Extract the (X, Y) coordinate from the center of the cell holding the provided text.  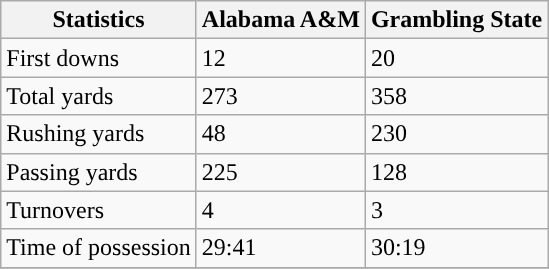
Rushing yards (99, 134)
48 (280, 134)
Total yards (99, 96)
230 (456, 134)
273 (280, 96)
Statistics (99, 20)
29:41 (280, 248)
128 (456, 172)
Passing yards (99, 172)
3 (456, 210)
Alabama A&M (280, 20)
20 (456, 58)
Time of possession (99, 248)
30:19 (456, 248)
Grambling State (456, 20)
Turnovers (99, 210)
First downs (99, 58)
358 (456, 96)
4 (280, 210)
12 (280, 58)
225 (280, 172)
